Search for the cell housing the specified text and yield its (x, y) center coordinate. 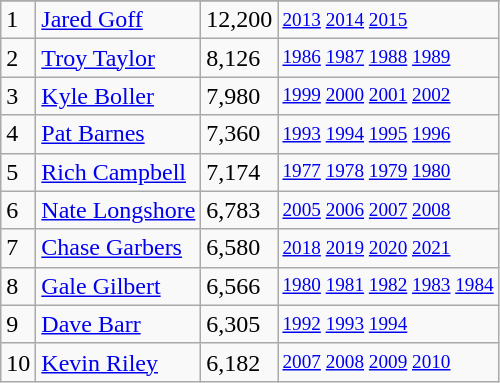
Troy Taylor (118, 58)
7 (18, 248)
4 (18, 134)
7,980 (240, 96)
2 (18, 58)
2007 2008 2009 2010 (388, 362)
6,182 (240, 362)
Rich Campbell (118, 172)
6,566 (240, 286)
Chase Garbers (118, 248)
8,126 (240, 58)
1980 1981 1982 1983 1984 (388, 286)
1993 1994 1995 1996 (388, 134)
6,305 (240, 324)
Pat Barnes (118, 134)
6,580 (240, 248)
Nate Longshore (118, 210)
6,783 (240, 210)
Dave Barr (118, 324)
1992 1993 1994 (388, 324)
Gale Gilbert (118, 286)
1986 1987 1988 1989 (388, 58)
10 (18, 362)
5 (18, 172)
6 (18, 210)
7,360 (240, 134)
Kevin Riley (118, 362)
2018 2019 2020 2021 (388, 248)
1999 2000 2001 2002 (388, 96)
9 (18, 324)
3 (18, 96)
Kyle Boller (118, 96)
2005 2006 2007 2008 (388, 210)
Jared Goff (118, 20)
2013 2014 2015 (388, 20)
12,200 (240, 20)
7,174 (240, 172)
1977 1978 1979 1980 (388, 172)
1 (18, 20)
8 (18, 286)
